Determine the (X, Y) coordinate at the center of the cell enclosing the given text.  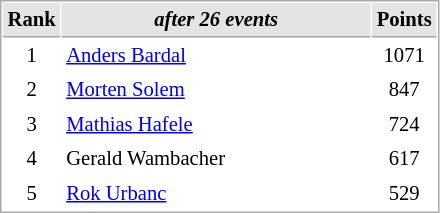
3 (32, 124)
2 (32, 90)
1 (32, 56)
after 26 events (216, 20)
724 (404, 124)
529 (404, 194)
Points (404, 20)
4 (32, 158)
5 (32, 194)
Gerald Wambacher (216, 158)
617 (404, 158)
1071 (404, 56)
Morten Solem (216, 90)
Mathias Hafele (216, 124)
Rank (32, 20)
Rok Urbanc (216, 194)
847 (404, 90)
Anders Bardal (216, 56)
